Search for the cell housing the specified text and yield its (x, y) center coordinate. 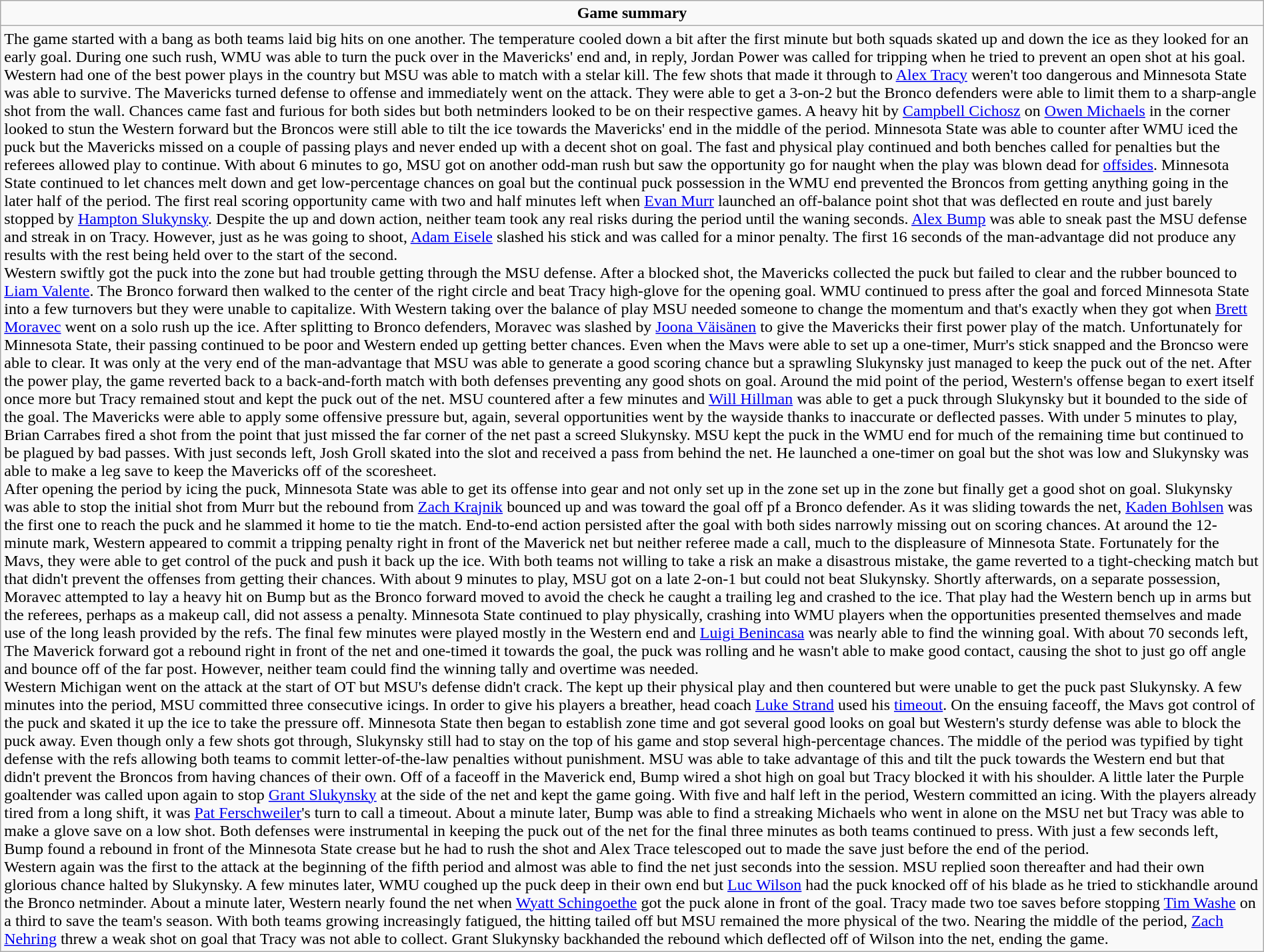
Game summary (632, 13)
